From the cell containing the given text, extract its center point as [X, Y] coordinate. 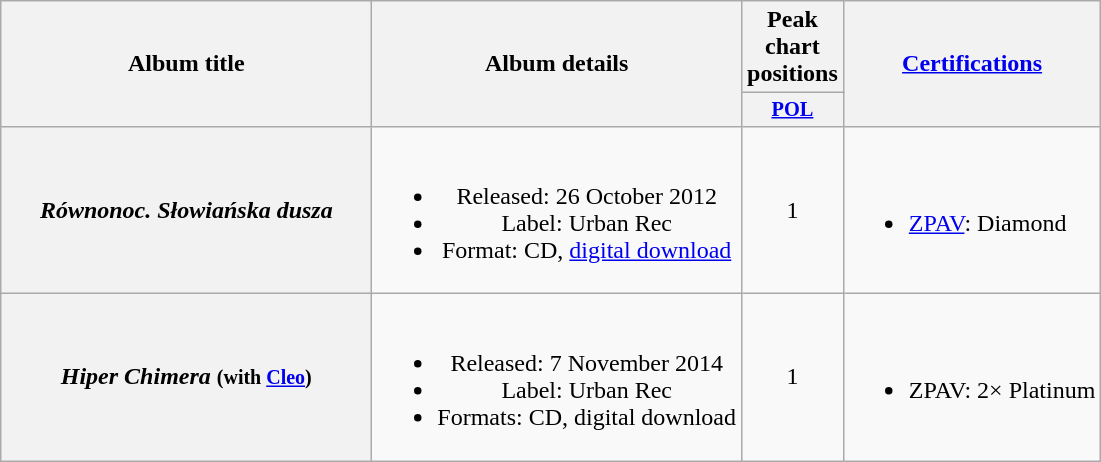
Peak chart positions [793, 47]
ZPAV: Diamond [972, 210]
Released: 26 October 2012Label: Urban RecFormat: CD, digital download [557, 210]
Album details [557, 64]
ZPAV: 2× Platinum [972, 378]
Hiper Chimera (with Cleo) [186, 378]
Released: 7 November 2014Label: Urban RecFormats: CD, digital download [557, 378]
POL [793, 110]
Certifications [972, 64]
Album title [186, 64]
Równonoc. Słowiańska dusza [186, 210]
